Return the (x, y) coordinate for the center point of the cell that contains the specified text.  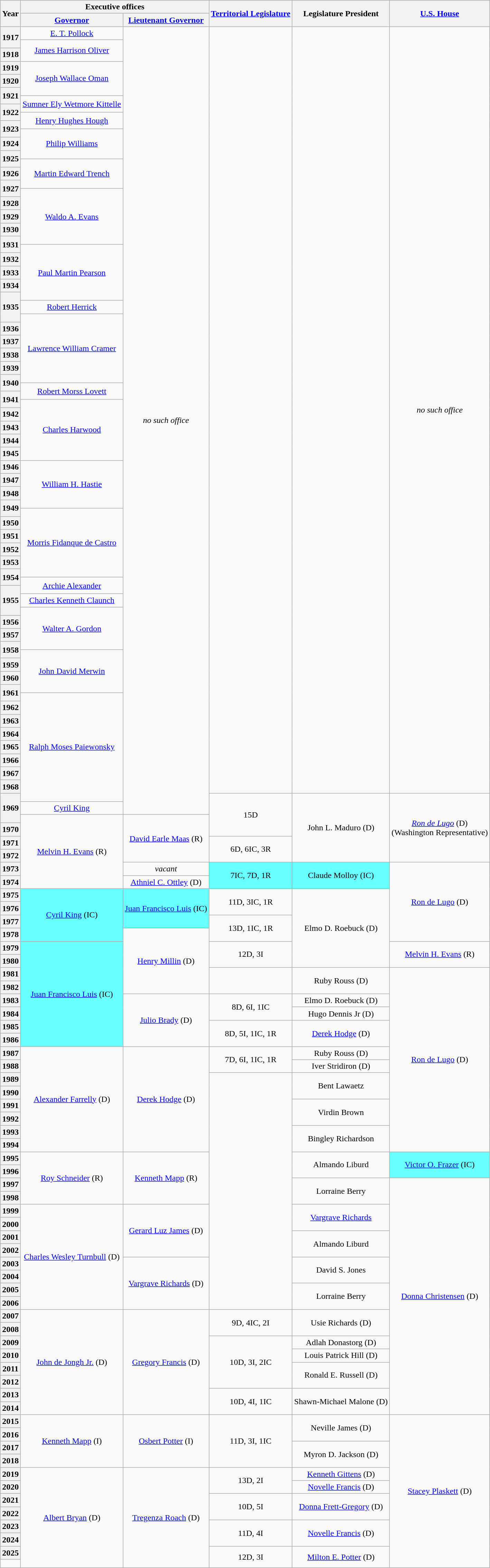
8D, 5I, 1IC, 1R (251, 1033)
1917 (10, 37)
2001 (10, 1237)
1926 (10, 173)
2020 (10, 1487)
6D, 6IC, 3R (251, 849)
1950 (10, 523)
2003 (10, 1264)
1945 (10, 454)
1992 (10, 1119)
Albert Bryan (D) (72, 1517)
1998 (10, 1198)
1981 (10, 974)
David Earle Maas (R) (166, 838)
Gregory Francis (D) (166, 1362)
David S. Jones (341, 1270)
11D, 4I (251, 1533)
Year (10, 13)
1994 (10, 1145)
Adlah Donastorg (D) (341, 1342)
10D, 5I (251, 1507)
1919 (10, 68)
13D, 1IC, 1R (251, 928)
1941 (10, 399)
1927 (10, 188)
Bingley Richardson (341, 1139)
2013 (10, 1395)
James Harrison Oliver (72, 50)
1920 (10, 81)
2009 (10, 1342)
Kenneth Mapp (I) (72, 1441)
1955 (10, 601)
1976 (10, 908)
1925 (10, 159)
Tregenza Roach (D) (166, 1517)
2018 (10, 1461)
11D, 3I, 1IC (251, 1441)
William H. Hastie (72, 484)
1965 (10, 747)
9D, 4IC, 2I (251, 1323)
1990 (10, 1093)
Morris Fidanque de Castro (72, 542)
1944 (10, 441)
2021 (10, 1500)
Myron D. Jackson (D) (341, 1454)
1936 (10, 329)
Vargrave Richards (341, 1217)
Bent Lawaetz (341, 1086)
1978 (10, 935)
Ralph Moses Paiewonsky (72, 747)
Virdin Brown (341, 1112)
Usie Richards (D) (341, 1323)
1942 (10, 414)
10D, 4I, 1IC (251, 1401)
Governor (72, 20)
1924 (10, 144)
1948 (10, 493)
1966 (10, 760)
1982 (10, 987)
Sumner Ely Wetmore Kittelle (72, 104)
1967 (10, 773)
1961 (10, 693)
2012 (10, 1382)
1962 (10, 708)
Milton E. Potter (D) (341, 1557)
2007 (10, 1316)
2017 (10, 1447)
2000 (10, 1224)
1943 (10, 427)
Charles Kenneth Claunch (72, 601)
Donna Frett-Gregory (D) (341, 1507)
Walter A. Gordon (72, 629)
2002 (10, 1250)
1964 (10, 734)
Cyril King (IC) (72, 915)
1939 (10, 368)
1954 (10, 577)
2019 (10, 1474)
Territorial Legislature (251, 13)
2011 (10, 1369)
1991 (10, 1106)
Lieutenant Governor (166, 20)
1995 (10, 1158)
Paul Martin Pearson (72, 272)
1933 (10, 273)
Ron de Lugo (D)(Washington Representative) (440, 828)
Alexander Farrelly (D) (72, 1099)
Ronald E. Russell (D) (341, 1375)
1922 (10, 112)
1956 (10, 622)
1935 (10, 307)
John L. Maduro (D) (341, 828)
1993 (10, 1132)
Athniel C. Ottley (D) (166, 882)
Victor O. Frazer (IC) (440, 1165)
2022 (10, 1513)
1971 (10, 843)
1928 (10, 203)
1972 (10, 856)
2015 (10, 1421)
vacant (166, 869)
1987 (10, 1053)
Henry Millin (D) (166, 961)
2004 (10, 1277)
John David Merwin (72, 671)
8D, 6I, 1IC (251, 1007)
Kenneth Gittens (D) (341, 1474)
Kenneth Mapp (R) (166, 1178)
1996 (10, 1171)
1946 (10, 467)
7D, 6I, 1IC, 1R (251, 1059)
John de Jongh Jr. (D) (72, 1362)
Charles Wesley Turnbull (D) (72, 1257)
E. T. Pollock (72, 33)
Louis Patrick Hill (D) (341, 1356)
1947 (10, 480)
Stacey Plaskett (D) (440, 1491)
1977 (10, 922)
Martin Edward Trench (72, 173)
Roy Schneider (R) (72, 1178)
2016 (10, 1434)
1953 (10, 563)
Archie Alexander (72, 586)
Julio Brady (D) (166, 1020)
Vargrave Richards (D) (166, 1283)
11D, 3IC, 1R (251, 902)
1973 (10, 869)
1983 (10, 1000)
1988 (10, 1066)
1937 (10, 342)
Robert Morss Lovett (72, 391)
Charles Harwood (72, 430)
2014 (10, 1408)
1974 (10, 882)
1960 (10, 678)
1963 (10, 721)
Donna Christensen (D) (440, 1296)
Executive offices (115, 7)
2023 (10, 1527)
1975 (10, 895)
1932 (10, 259)
1931 (10, 244)
Osbert Potter (I) (166, 1441)
10D, 3I, 2IC (251, 1362)
2025 (10, 1553)
1958 (10, 650)
Gerard Luz James (D) (166, 1230)
1970 (10, 829)
Iver Stridiron (D) (341, 1066)
1979 (10, 948)
2010 (10, 1356)
1980 (10, 961)
1918 (10, 55)
1934 (10, 286)
Robert Herrick (72, 307)
2005 (10, 1290)
Joseph Wallace Oman (72, 78)
2006 (10, 1303)
13D, 2I (251, 1480)
1985 (10, 1027)
Philip Williams (72, 144)
Lawrence William Cramer (72, 348)
1999 (10, 1211)
Hugo Dennis Jr (D) (341, 1013)
1957 (10, 635)
2024 (10, 1540)
Shawn-Michael Malone (D) (341, 1401)
1986 (10, 1040)
1930 (10, 229)
1921 (10, 96)
1940 (10, 383)
1938 (10, 355)
1984 (10, 1013)
1951 (10, 536)
1969 (10, 808)
1923 (10, 129)
2008 (10, 1329)
U.S. House (440, 13)
7IC, 7D, 1R (251, 876)
Legislature President (341, 13)
Neville James (D) (341, 1428)
1952 (10, 549)
15D (251, 814)
Waldo A. Evans (72, 216)
1989 (10, 1079)
1949 (10, 508)
Claude Molloy (IC) (341, 876)
Cyril King (72, 808)
1959 (10, 665)
1997 (10, 1184)
1968 (10, 786)
Henry Hughes Hough (72, 121)
1929 (10, 216)
